Detect which cell encompasses the target text, then output its [X, Y] center coordinate. 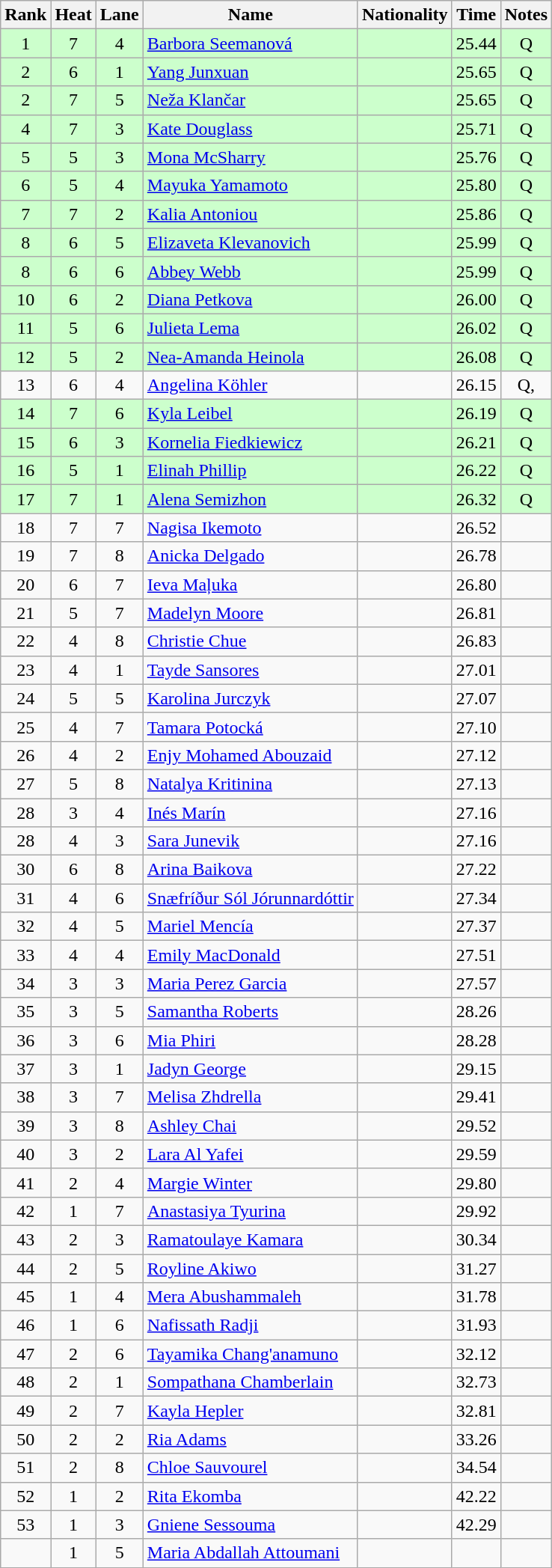
Karolina Jurczyk [250, 698]
Ieva Maļuka [250, 585]
52 [25, 1496]
Kornelia Fiedkiewicz [250, 442]
23 [25, 670]
Natalya Kritinina [250, 784]
Enjy Mohamed Abouzaid [250, 755]
25.44 [476, 43]
27.37 [476, 927]
27.34 [476, 898]
Christie Chue [250, 641]
46 [25, 1326]
32 [25, 927]
15 [25, 442]
18 [25, 528]
27 [25, 784]
Nafissath Radji [250, 1326]
26.08 [476, 357]
43 [25, 1239]
Tayamika Chang'anamuno [250, 1354]
28.26 [476, 1012]
32.81 [476, 1411]
31 [25, 898]
26.19 [476, 414]
Chloe Sauvourel [250, 1468]
34.54 [476, 1468]
Rita Ekomba [250, 1496]
26.32 [476, 499]
26.22 [476, 471]
26.78 [476, 556]
27.51 [476, 955]
Mia Phiri [250, 1040]
Gniene Sessouma [250, 1525]
11 [25, 328]
27.57 [476, 983]
Mayuka Yamamoto [250, 186]
26.21 [476, 442]
Diana Petkova [250, 299]
14 [25, 414]
Mariel Mencía [250, 927]
33 [25, 955]
31.93 [476, 1326]
41 [25, 1183]
39 [25, 1126]
44 [25, 1269]
Sara Junevik [250, 841]
12 [25, 357]
50 [25, 1439]
26.02 [476, 328]
Maria Perez Garcia [250, 983]
Kayla Hepler [250, 1411]
51 [25, 1468]
29.52 [476, 1126]
Ramatoulaye Kamara [250, 1239]
Nationality [405, 15]
Samantha Roberts [250, 1012]
25 [25, 727]
42.29 [476, 1525]
33.26 [476, 1439]
Nea-Amanda Heinola [250, 357]
42.22 [476, 1496]
Royline Akiwo [250, 1269]
29.80 [476, 1183]
25.76 [476, 157]
36 [25, 1040]
31.27 [476, 1269]
47 [25, 1354]
Madelyn Moore [250, 613]
Notes [526, 15]
Rank [25, 15]
Heat [73, 15]
Mera Abushammaleh [250, 1297]
29.59 [476, 1154]
26.80 [476, 585]
Sompathana Chamberlain [250, 1382]
27.07 [476, 698]
Kalia Antoniou [250, 214]
25.80 [476, 186]
Melisa Zhdrella [250, 1097]
32.73 [476, 1382]
27.01 [476, 670]
Anastasiya Tyurina [250, 1211]
30 [25, 870]
19 [25, 556]
21 [25, 613]
29.15 [476, 1069]
Ria Adams [250, 1439]
Neža Klančar [250, 100]
Tayde Sansores [250, 670]
Mona McSharry [250, 157]
22 [25, 641]
13 [25, 385]
Elizaveta Klevanovich [250, 242]
Elinah Phillip [250, 471]
25.71 [476, 129]
49 [25, 1411]
28.28 [476, 1040]
30.34 [476, 1239]
17 [25, 499]
Barbora Seemanová [250, 43]
37 [25, 1069]
45 [25, 1297]
Julieta Lema [250, 328]
Anicka Delgado [250, 556]
26.00 [476, 299]
25.86 [476, 214]
34 [25, 983]
Angelina Köhler [250, 385]
42 [25, 1211]
27.10 [476, 727]
26.81 [476, 613]
38 [25, 1097]
Name [250, 15]
Emily MacDonald [250, 955]
Abbey Webb [250, 271]
26.52 [476, 528]
20 [25, 585]
26.15 [476, 385]
32.12 [476, 1354]
Time [476, 15]
Tamara Potocká [250, 727]
Lane [120, 15]
Lara Al Yafei [250, 1154]
Jadyn George [250, 1069]
53 [25, 1525]
Ashley Chai [250, 1126]
10 [25, 299]
Inés Marín [250, 812]
48 [25, 1382]
31.78 [476, 1297]
Alena Semizhon [250, 499]
27.22 [476, 870]
27.13 [476, 784]
29.92 [476, 1211]
40 [25, 1154]
27.12 [476, 755]
26.83 [476, 641]
Arina Baikova [250, 870]
Kyla Leibel [250, 414]
35 [25, 1012]
16 [25, 471]
Yang Junxuan [250, 72]
29.41 [476, 1097]
Margie Winter [250, 1183]
Q, [526, 385]
Maria Abdallah Attoumani [250, 1553]
Kate Douglass [250, 129]
24 [25, 698]
Snæfríður Sól Jórunnardóttir [250, 898]
Nagisa Ikemoto [250, 528]
26 [25, 755]
